Search for the cell housing the specified text and yield its [x, y] center coordinate. 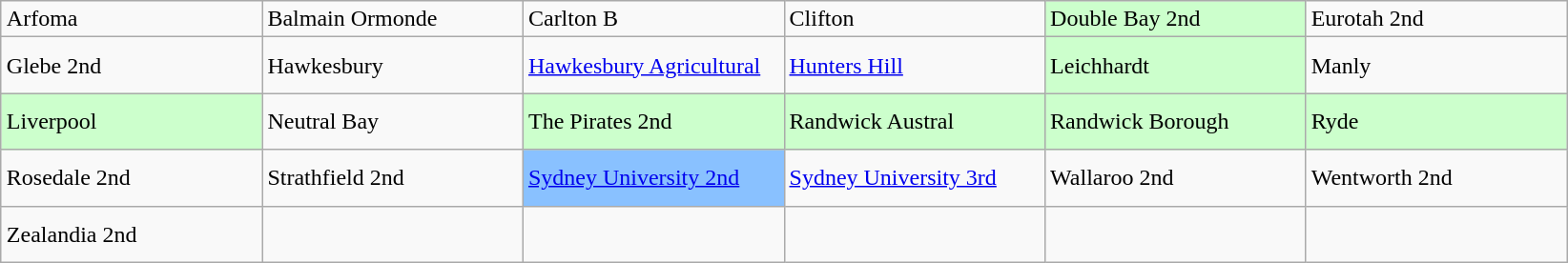
Liverpool [132, 122]
The Pirates 2nd [653, 122]
Balmain Ormonde [393, 19]
Eurotah 2nd [1436, 19]
Neutral Bay [393, 122]
Leichhardt [1176, 65]
Randwick Austral [915, 122]
Carlton B [653, 19]
Clifton [915, 19]
Ryde [1436, 122]
Hunters Hill [915, 65]
Arfoma [132, 19]
Hawkesbury Agricultural [653, 65]
Wentworth 2nd [1436, 177]
Strathfield 2nd [393, 177]
Sydney University 3rd [915, 177]
Sydney University 2nd [653, 177]
Hawkesbury [393, 65]
Glebe 2nd [132, 65]
Double Bay 2nd [1176, 19]
Wallaroo 2nd [1176, 177]
Rosedale 2nd [132, 177]
Manly [1436, 65]
Randwick Borough [1176, 122]
Zealandia 2nd [132, 234]
